Determine the [X, Y] coordinate at the center of the cell enclosing the given text.  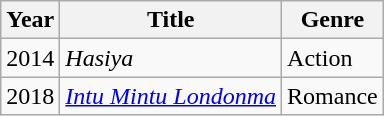
2018 [30, 96]
Romance [333, 96]
Genre [333, 20]
Year [30, 20]
Action [333, 58]
Hasiya [171, 58]
2014 [30, 58]
Intu Mintu Londonma [171, 96]
Title [171, 20]
